Return (x, y) of the center of cell containing provided text 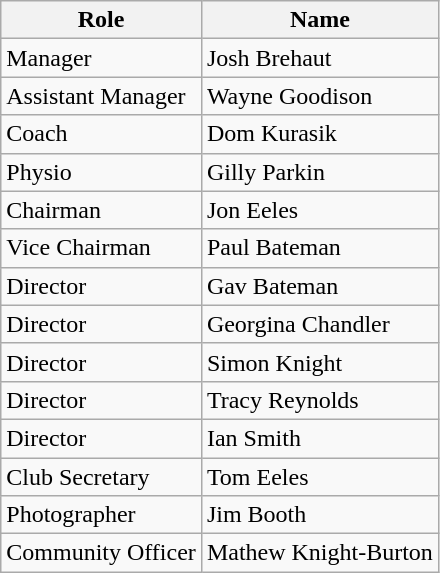
Jim Booth (320, 515)
Jon Eeles (320, 210)
Tracy Reynolds (320, 400)
Dom Kurasik (320, 134)
Manager (102, 58)
Community Officer (102, 553)
Assistant Manager (102, 96)
Club Secretary (102, 477)
Chairman (102, 210)
Paul Bateman (320, 248)
Coach (102, 134)
Gav Bateman (320, 286)
Tom Eeles (320, 477)
Physio (102, 172)
Ian Smith (320, 438)
Gilly Parkin (320, 172)
Photographer (102, 515)
Simon Knight (320, 362)
Name (320, 20)
Josh Brehaut (320, 58)
Georgina Chandler (320, 324)
Mathew Knight-Burton (320, 553)
Wayne Goodison (320, 96)
Role (102, 20)
Vice Chairman (102, 248)
